Locate the cell with the specified text and output its (x, y) center coordinate. 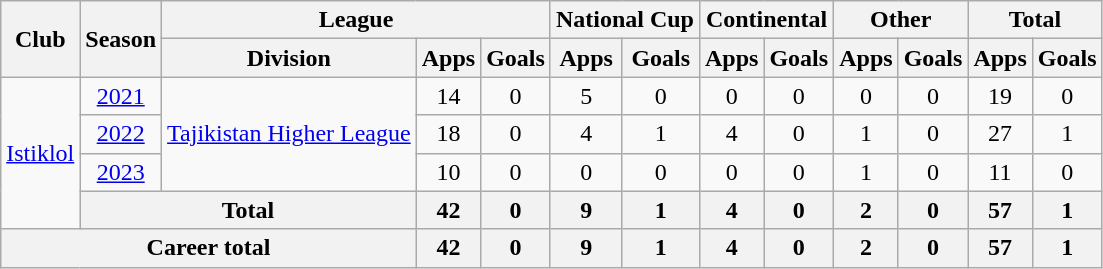
Season (121, 39)
10 (448, 172)
National Cup (624, 20)
Istiklol (40, 153)
Other (901, 20)
19 (1000, 96)
Tajikistan Higher League (290, 134)
11 (1000, 172)
Career total (208, 248)
League (356, 20)
18 (448, 134)
Continental (766, 20)
Division (290, 58)
2023 (121, 172)
5 (586, 96)
14 (448, 96)
27 (1000, 134)
Club (40, 39)
2022 (121, 134)
2021 (121, 96)
